Pinpoint the cell where the given text exists, returning its (x, y) midpoint coordinate. 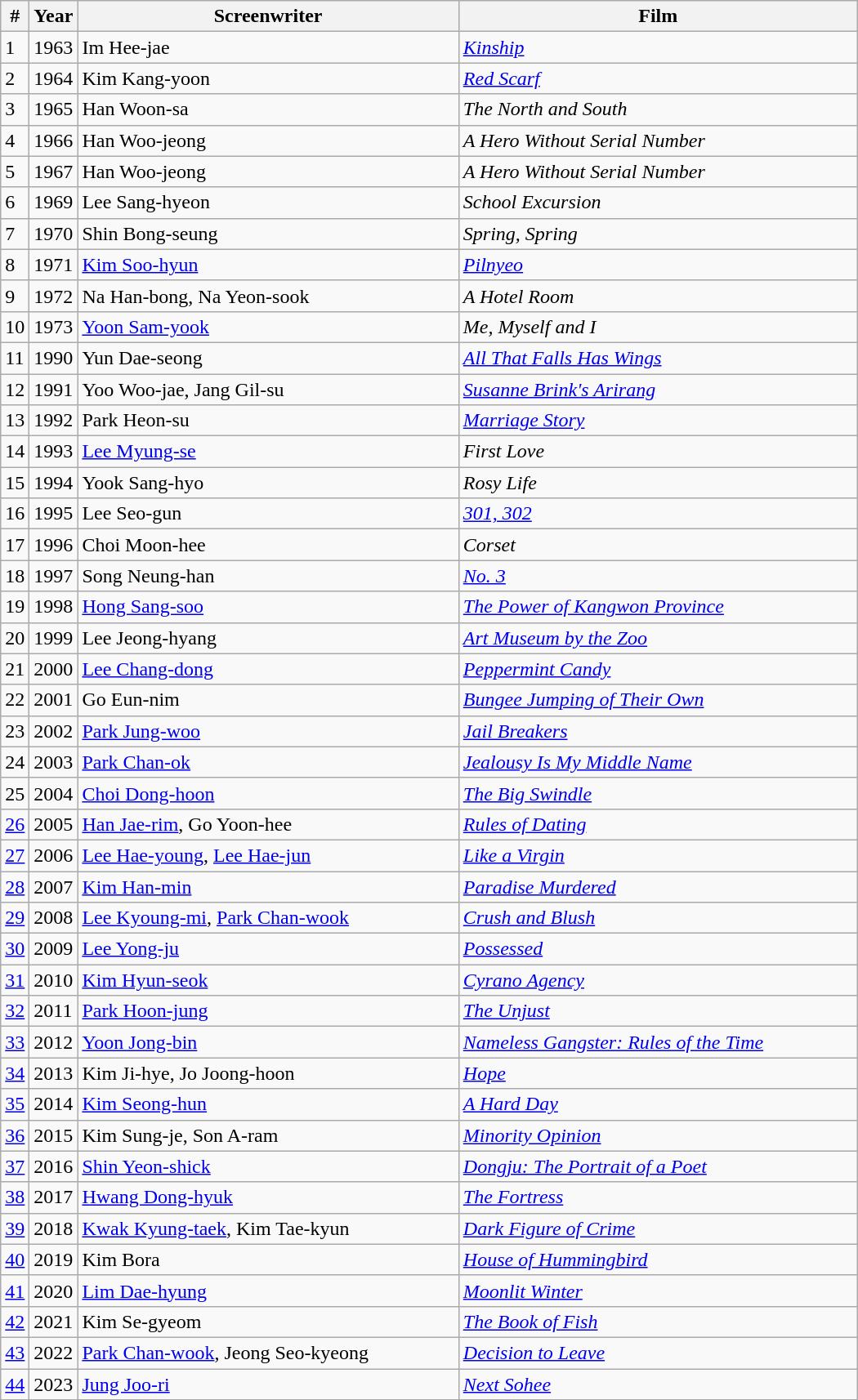
2000 (54, 669)
2008 (54, 918)
Corset (658, 545)
The North and South (658, 109)
2022 (54, 1353)
35 (15, 1104)
2012 (54, 1042)
Yoon Sam-yook (268, 327)
Susanne Brink's Arirang (658, 390)
Marriage Story (658, 421)
All That Falls Has Wings (658, 358)
1963 (54, 47)
Rosy Life (658, 483)
Choi Moon-hee (268, 545)
31 (15, 980)
Kim Hyun-seok (268, 980)
8 (15, 265)
Im Hee-jae (268, 47)
1967 (54, 172)
2006 (54, 855)
Yoo Woo-jae, Jang Gil-su (268, 390)
Na Han-bong, Na Yeon-sook (268, 296)
Like a Virgin (658, 855)
1970 (54, 234)
2002 (54, 731)
Lee Jeong-hyang (268, 638)
12 (15, 390)
A Hotel Room (658, 296)
20 (15, 638)
Year (54, 16)
House of Hummingbird (658, 1260)
2023 (54, 1384)
2003 (54, 762)
No. 3 (658, 576)
10 (15, 327)
Jealousy Is My Middle Name (658, 762)
28 (15, 886)
33 (15, 1042)
1964 (54, 78)
2016 (54, 1166)
1997 (54, 576)
The Big Swindle (658, 793)
The Fortress (658, 1197)
Film (658, 16)
Lim Dae-hyung (268, 1291)
Han Jae-rim, Go Yoon-hee (268, 824)
1973 (54, 327)
1992 (54, 421)
Lee Seo-gun (268, 514)
Hwang Dong-hyuk (268, 1197)
Kim Han-min (268, 886)
36 (15, 1135)
2020 (54, 1291)
2001 (54, 700)
42 (15, 1322)
4 (15, 140)
Dark Figure of Crime (658, 1228)
Me, Myself and I (658, 327)
Yun Dae-seong (268, 358)
18 (15, 576)
Decision to Leave (658, 1353)
Bungee Jumping of Their Own (658, 700)
Kim Ji-hye, Jo Joong-hoon (268, 1073)
9 (15, 296)
Kwak Kyung-taek, Kim Tae-kyun (268, 1228)
Peppermint Candy (658, 669)
6 (15, 203)
Crush and Blush (658, 918)
14 (15, 452)
Screenwriter (268, 16)
Yoon Jong-bin (268, 1042)
Lee Sang-hyeon (268, 203)
37 (15, 1166)
1972 (54, 296)
Paradise Murdered (658, 886)
Lee Chang-dong (268, 669)
Kim Bora (268, 1260)
Jung Joo-ri (268, 1384)
41 (15, 1291)
Park Jung-woo (268, 731)
2017 (54, 1197)
2018 (54, 1228)
Moonlit Winter (658, 1291)
Kim Se-gyeom (268, 1322)
2014 (54, 1104)
Next Sohee (658, 1384)
301, 302 (658, 514)
Go Eun-nim (268, 700)
43 (15, 1353)
1998 (54, 607)
17 (15, 545)
Lee Myung-se (268, 452)
34 (15, 1073)
7 (15, 234)
15 (15, 483)
25 (15, 793)
Dongju: The Portrait of a Poet (658, 1166)
44 (15, 1384)
Kim Kang-yoon (268, 78)
Nameless Gangster: Rules of the Time (658, 1042)
Kim Soo-hyun (268, 265)
1993 (54, 452)
Choi Dong-hoon (268, 793)
1969 (54, 203)
Art Museum by the Zoo (658, 638)
1990 (54, 358)
2007 (54, 886)
The Unjust (658, 1011)
# (15, 16)
Lee Kyoung-mi, Park Chan-wook (268, 918)
Minority Opinion (658, 1135)
2021 (54, 1322)
Park Chan-ok (268, 762)
First Love (658, 452)
Jail Breakers (658, 731)
Kim Sung-je, Son A-ram (268, 1135)
1 (15, 47)
A Hard Day (658, 1104)
1994 (54, 483)
29 (15, 918)
16 (15, 514)
Shin Yeon-shick (268, 1166)
2 (15, 78)
The Book of Fish (658, 1322)
Pilnyeo (658, 265)
2004 (54, 793)
27 (15, 855)
2013 (54, 1073)
Cyrano Agency (658, 980)
Red Scarf (658, 78)
11 (15, 358)
School Excursion (658, 203)
Hope (658, 1073)
21 (15, 669)
2015 (54, 1135)
19 (15, 607)
23 (15, 731)
1996 (54, 545)
39 (15, 1228)
Song Neung-han (268, 576)
Shin Bong-seung (268, 234)
Lee Hae-young, Lee Hae-jun (268, 855)
1991 (54, 390)
Lee Yong-ju (268, 949)
2009 (54, 949)
Yook Sang-hyo (268, 483)
1965 (54, 109)
Kinship (658, 47)
24 (15, 762)
Kim Seong-hun (268, 1104)
2005 (54, 824)
22 (15, 700)
3 (15, 109)
Han Woon-sa (268, 109)
38 (15, 1197)
30 (15, 949)
Park Heon-su (268, 421)
5 (15, 172)
2011 (54, 1011)
26 (15, 824)
Rules of Dating (658, 824)
Park Chan-wook, Jeong Seo-kyeong (268, 1353)
1966 (54, 140)
32 (15, 1011)
1999 (54, 638)
Possessed (658, 949)
13 (15, 421)
Hong Sang-soo (268, 607)
1995 (54, 514)
40 (15, 1260)
Spring, Spring (658, 234)
1971 (54, 265)
Park Hoon-jung (268, 1011)
2010 (54, 980)
The Power of Kangwon Province (658, 607)
2019 (54, 1260)
